Pinpoint the cell where the given text exists, returning its (X, Y) midpoint coordinate. 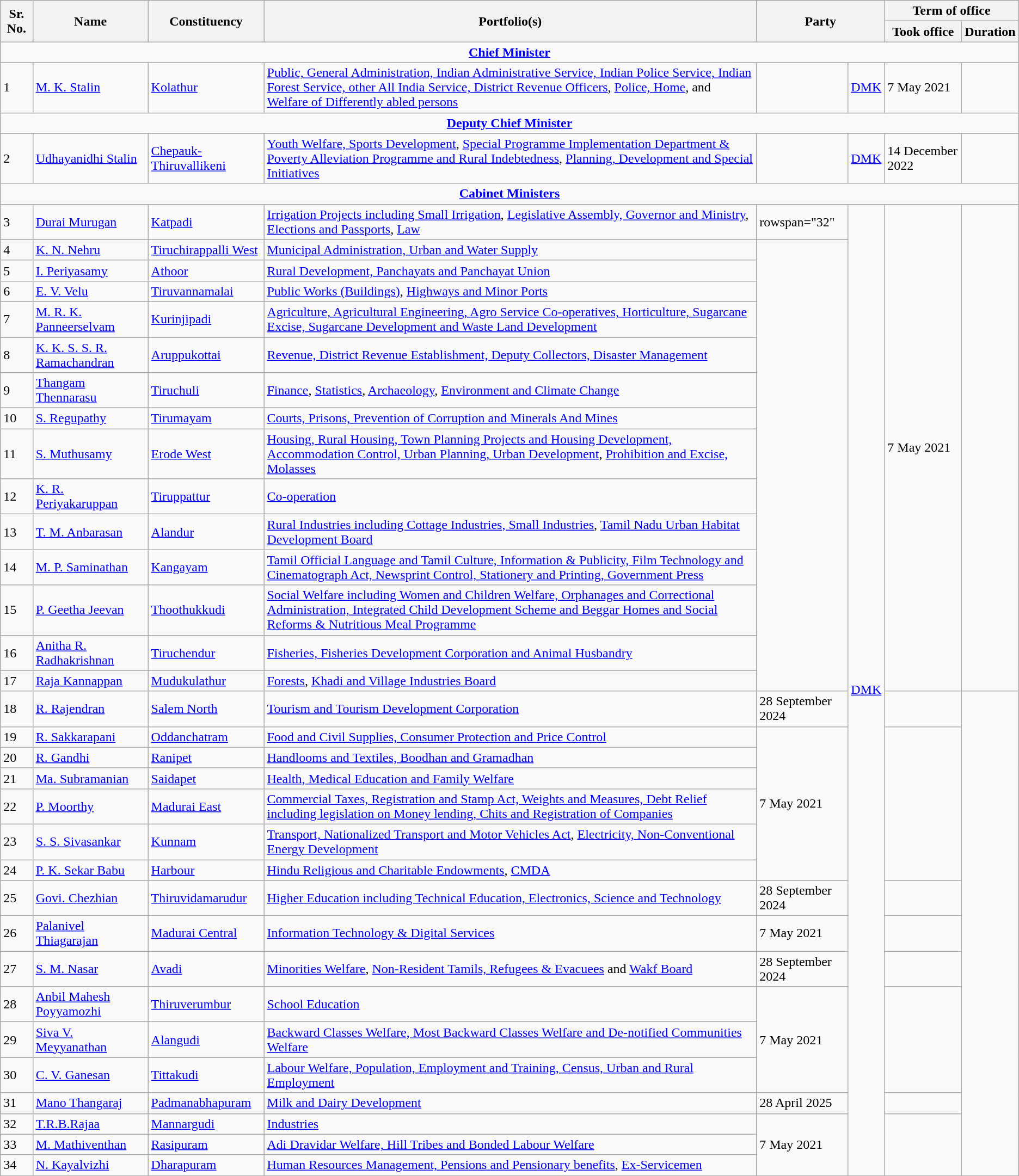
R. Rajendran (90, 709)
Thoothukkudi (206, 610)
Erode West (206, 454)
Athoor (206, 270)
Tourism and Tourism Development Corporation (511, 709)
Salem North (206, 709)
Madurai East (206, 806)
Industries (511, 1124)
K. N. Nehru (90, 250)
Tiruppattur (206, 496)
15 (16, 610)
S. M. Nasar (90, 969)
M. K. Stalin (90, 88)
28 April 2025 (802, 1103)
Rural Industries including Cottage Industries, Small Industries, Tamil Nadu Urban Habitat Development Board (511, 532)
Minorities Welfare, Non-Resident Tamils, Refugees & Evacuees and Wakf Board (511, 969)
Ranipet (206, 758)
Raja Kannappan (90, 681)
Anbil Mahesh Poyyamozhi (90, 1005)
Adi Dravidar Welfare, Hill Tribes and Bonded Labour Welfare (511, 1144)
C. V. Ganesan (90, 1075)
9 (16, 391)
Sr. No. (16, 21)
Palanivel Thiagarajan (90, 934)
Forests, Khadi and Village Industries Board (511, 681)
Higher Education including Technical Education, Electronics, Science and Technology (511, 898)
P. Moorthy (90, 806)
1 (16, 88)
rowspan="32" (802, 222)
Padmanabhapuram (206, 1103)
Milk and Dairy Development (511, 1103)
Madurai Central (206, 934)
Revenue, District Revenue Establishment, Deputy Collectors, Disaster Management (511, 355)
E. V. Velu (90, 291)
Tiruchuli (206, 391)
School Education (511, 1005)
Anitha R. Radhakrishnan (90, 653)
Aruppukottai (206, 355)
T. M. Anbarasan (90, 532)
M. P. Saminathan (90, 567)
Transport, Nationalized Transport and Motor Vehicles Act, Electricity, Non-Conventional Energy Development (511, 841)
P. Geetha Jeevan (90, 610)
18 (16, 709)
Backward Classes Welfare, Most Backward Classes Welfare and De-notified Communities Welfare (511, 1039)
14 December 2022 (923, 158)
Mannargudi (206, 1124)
Deputy Chief Minister (509, 123)
26 (16, 934)
Dharapuram (206, 1165)
Food and Civil Supplies, Consumer Protection and Price Control (511, 737)
Alandur (206, 532)
17 (16, 681)
Hindu Religious and Charitable Endowments, CMDA (511, 870)
Mudukulathur (206, 681)
7 (16, 319)
Ma. Subramanian (90, 778)
Saidapet (206, 778)
Constituency (206, 21)
Udhayanidhi Stalin (90, 158)
S. S. Sivasankar (90, 841)
3 (16, 222)
5 (16, 270)
6 (16, 291)
16 (16, 653)
Thangam Thennarasu (90, 391)
T.R.B.Rajaa (90, 1124)
12 (16, 496)
Oddanchatram (206, 737)
Cabinet Ministers (509, 194)
Siva V. Meyyanathan (90, 1039)
20 (16, 758)
Courts, Prisons, Prevention of Corruption and Minerals And Mines (511, 418)
10 (16, 418)
Name (90, 21)
Tiruvannamalai (206, 291)
4 (16, 250)
I. Periyasamy (90, 270)
Took office (923, 32)
Agriculture, Agricultural Engineering, Agro Service Co-operatives, Horticulture, Sugarcane Excise, Sugarcane Development and Waste Land Development (511, 319)
27 (16, 969)
Party (821, 21)
Information Technology & Digital Services (511, 934)
Thiruverumbur (206, 1005)
N. Kayalvizhi (90, 1165)
Portfolio(s) (511, 21)
Tiruchirappalli West (206, 250)
Chepauk-Thiruvallikeni (206, 158)
34 (16, 1165)
11 (16, 454)
Katpadi (206, 222)
Term of office (952, 11)
S. Muthusamy (90, 454)
Finance, Statistics, Archaeology, Environment and Climate Change (511, 391)
Rasipuram (206, 1144)
Thiruvidamarudur (206, 898)
23 (16, 841)
Tiruchendur (206, 653)
Alangudi (206, 1039)
30 (16, 1075)
25 (16, 898)
Duration (991, 32)
Chief Minister (509, 52)
21 (16, 778)
Mano Thangaraj (90, 1103)
Municipal Administration, Urban and Water Supply (511, 250)
29 (16, 1039)
33 (16, 1144)
32 (16, 1124)
28 (16, 1005)
M. Mathiventhan (90, 1144)
P. K. Sekar Babu (90, 870)
R. Sakkarapani (90, 737)
Tirumayam (206, 418)
19 (16, 737)
22 (16, 806)
Kunnam (206, 841)
14 (16, 567)
S. Regupathy (90, 418)
Irrigation Projects including Small Irrigation, Legislative Assembly, Governor and Ministry, Elections and Passports, Law (511, 222)
M. R. K. Panneerselvam (90, 319)
Avadi (206, 969)
24 (16, 870)
Human Resources Management, Pensions and Pensionary benefits, Ex-Servicemen (511, 1165)
Durai Murugan (90, 222)
Health, Medical Education and Family Welfare (511, 778)
Co-operation (511, 496)
Rural Development, Panchayats and Panchayat Union (511, 270)
R. Gandhi (90, 758)
Fisheries, Fisheries Development Corporation and Animal Husbandry (511, 653)
Kurinjipadi (206, 319)
Tittakudi (206, 1075)
Harbour (206, 870)
K. R. Periyakaruppan (90, 496)
K. K. S. S. R. Ramachandran (90, 355)
31 (16, 1103)
Kangayam (206, 567)
Labour Welfare, Population, Employment and Training, Census, Urban and Rural Employment (511, 1075)
13 (16, 532)
8 (16, 355)
Public Works (Buildings), Highways and Minor Ports (511, 291)
Kolathur (206, 88)
Govi. Chezhian (90, 898)
Handlooms and Textiles, Boodhan and Gramadhan (511, 758)
2 (16, 158)
